Return the (x, y) coordinate for the center point of the cell that contains the specified text.  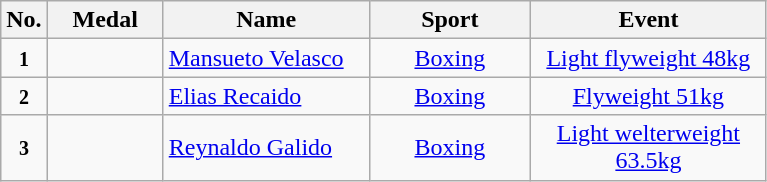
2 (24, 96)
Mansueto Velasco (266, 58)
Sport (450, 20)
Light flyweight 48kg (648, 58)
Light welterweight 63.5kg (648, 148)
3 (24, 148)
Medal (105, 20)
Event (648, 20)
1 (24, 58)
Name (266, 20)
No. (24, 20)
Reynaldo Galido (266, 148)
Flyweight 51kg (648, 96)
Elias Recaido (266, 96)
